From the cell containing the given text, extract its center point as (X, Y) coordinate. 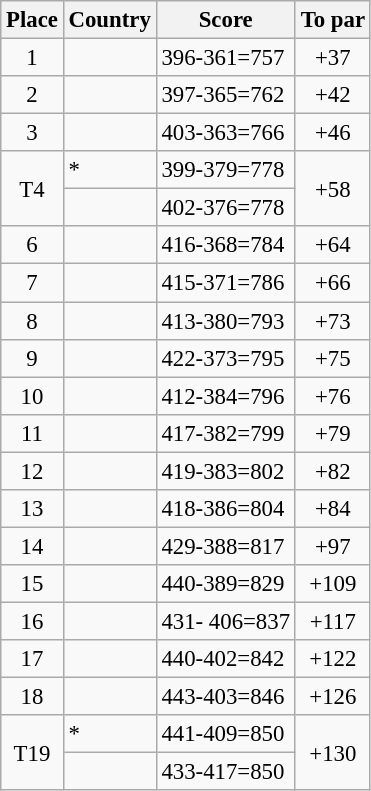
+37 (332, 58)
+122 (332, 659)
+79 (332, 433)
413-380=793 (226, 321)
7 (32, 283)
417-382=799 (226, 433)
+75 (332, 358)
418-386=804 (226, 509)
Score (226, 20)
+66 (332, 283)
6 (32, 245)
+117 (332, 621)
419-383=802 (226, 471)
11 (32, 433)
+84 (332, 509)
16 (32, 621)
T4 (32, 188)
415-371=786 (226, 283)
433-417=850 (226, 772)
412-384=796 (226, 396)
8 (32, 321)
17 (32, 659)
+109 (332, 584)
429-388=817 (226, 546)
399-379=778 (226, 170)
403-363=766 (226, 133)
402-376=778 (226, 208)
10 (32, 396)
2 (32, 95)
Country (110, 20)
440-402=842 (226, 659)
+82 (332, 471)
12 (32, 471)
422-373=795 (226, 358)
+76 (332, 396)
15 (32, 584)
443-403=846 (226, 697)
T19 (32, 752)
+64 (332, 245)
396-361=757 (226, 58)
14 (32, 546)
+42 (332, 95)
416-368=784 (226, 245)
431- 406=837 (226, 621)
13 (32, 509)
440-389=829 (226, 584)
397-365=762 (226, 95)
To par (332, 20)
+97 (332, 546)
18 (32, 697)
441-409=850 (226, 734)
Place (32, 20)
+73 (332, 321)
9 (32, 358)
3 (32, 133)
+58 (332, 188)
1 (32, 58)
+46 (332, 133)
+126 (332, 697)
+130 (332, 752)
